Detect which cell encompasses the target text, then output its [X, Y] center coordinate. 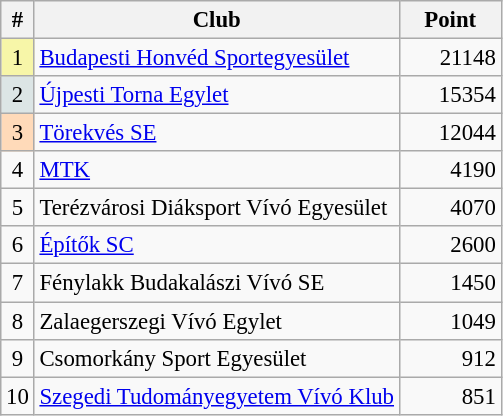
MTK [216, 170]
21148 [450, 58]
1450 [450, 283]
Point [450, 20]
912 [450, 358]
2600 [450, 245]
4 [18, 170]
8 [18, 321]
Törekvés SE [216, 133]
Csomorkány Sport Egyesület [216, 358]
851 [450, 396]
7 [18, 283]
5 [18, 208]
9 [18, 358]
4070 [450, 208]
Építők SC [216, 245]
3 [18, 133]
Zalaegerszegi Vívó Egylet [216, 321]
12044 [450, 133]
Újpesti Torna Egylet [216, 95]
4190 [450, 170]
Budapesti Honvéd Sportegyesület [216, 58]
Fénylakk Budakalászi Vívó SE [216, 283]
10 [18, 396]
Terézvárosi Diáksport Vívó Egyesület [216, 208]
1049 [450, 321]
15354 [450, 95]
6 [18, 245]
1 [18, 58]
Szegedi Tudományegyetem Vívó Klub [216, 396]
Club [216, 20]
# [18, 20]
2 [18, 95]
